Return (X, Y) of the center of cell containing provided text 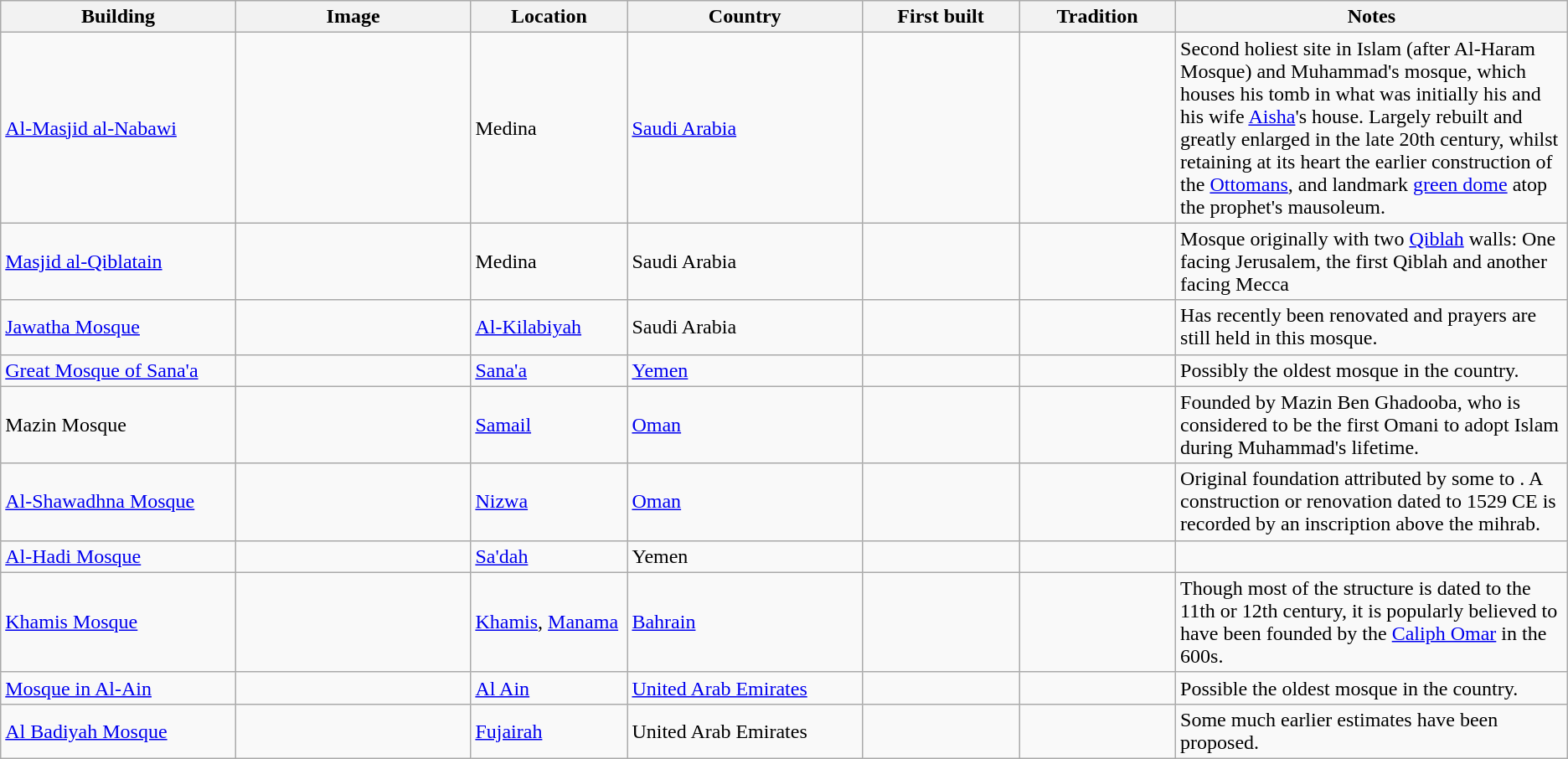
First built (940, 17)
Image (353, 17)
Fujairah (549, 731)
Has recently been renovated and prayers are still held in this mosque. (1372, 327)
Sa'dah (549, 556)
Mosque originally with two Qiblah walls: One facing Jerusalem, the first Qiblah and another facing Mecca (1372, 261)
Sana'a (549, 370)
Al-Kilabiyah (549, 327)
Al-Masjid al-Nabawi (119, 127)
Building (119, 17)
Some much earlier estimates have been proposed. (1372, 731)
Great Mosque of Sana'a (119, 370)
Mosque in Al-Ain (119, 688)
Jawatha Mosque (119, 327)
Location (549, 17)
Tradition (1097, 17)
Bahrain (745, 622)
Al Ain (549, 688)
Masjid al-Qiblatain (119, 261)
Founded by Mazin Ben Ghadooba, who is considered to be the first Omani to adopt Islam during Muhammad's lifetime. (1372, 425)
Original foundation attributed by some to . A construction or renovation dated to 1529 CE is recorded by an inscription above the mihrab. (1372, 502)
Nizwa (549, 502)
Though most of the structure is dated to the 11th or 12th century, it is popularly believed to have been founded by the Caliph Omar in the 600s. (1372, 622)
Notes (1372, 17)
Possibly the oldest mosque in the country. (1372, 370)
Country (745, 17)
Samail (549, 425)
Khamis, Manama (549, 622)
Possible the oldest mosque in the country. (1372, 688)
Al Badiyah Mosque (119, 731)
Mazin Mosque (119, 425)
Al-Hadi Mosque (119, 556)
Al-Shawadhna Mosque (119, 502)
Khamis Mosque (119, 622)
